From the cell containing the given text, extract its center point as [x, y] coordinate. 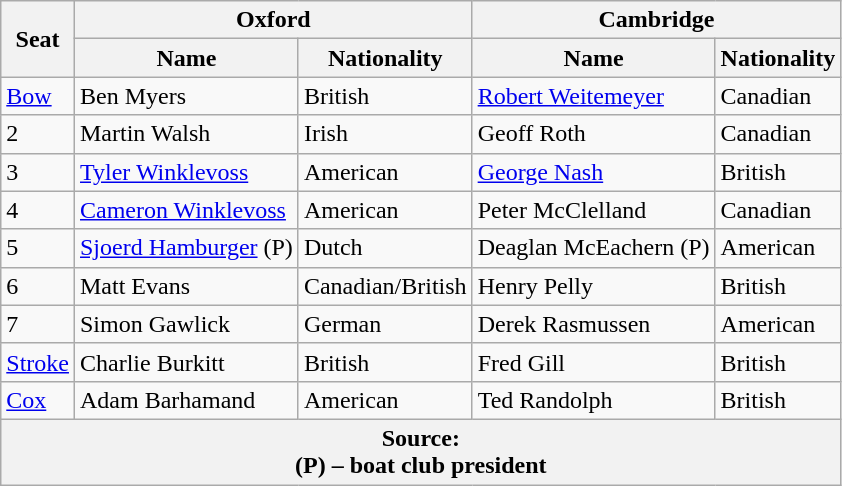
Seat [38, 39]
2 [38, 134]
7 [38, 324]
Ben Myers [186, 96]
Canadian/British [385, 286]
6 [38, 286]
Deaglan McEachern (P) [594, 248]
Ted Randolph [594, 400]
German [385, 324]
Bow [38, 96]
3 [38, 172]
5 [38, 248]
Cambridge [656, 20]
Irish [385, 134]
Stroke [38, 362]
Robert Weitemeyer [594, 96]
Tyler Winklevoss [186, 172]
Adam Barhamand [186, 400]
Peter McClelland [594, 210]
Henry Pelly [594, 286]
Matt Evans [186, 286]
George Nash [594, 172]
Dutch [385, 248]
Cox [38, 400]
Derek Rasmussen [594, 324]
Charlie Burkitt [186, 362]
Oxford [273, 20]
Simon Gawlick [186, 324]
Geoff Roth [594, 134]
Sjoerd Hamburger (P) [186, 248]
Cameron Winklevoss [186, 210]
Source:(P) – boat club president [421, 452]
Fred Gill [594, 362]
4 [38, 210]
Martin Walsh [186, 134]
